Provide the [x, y] coordinate of the cell's center where the given text is located.  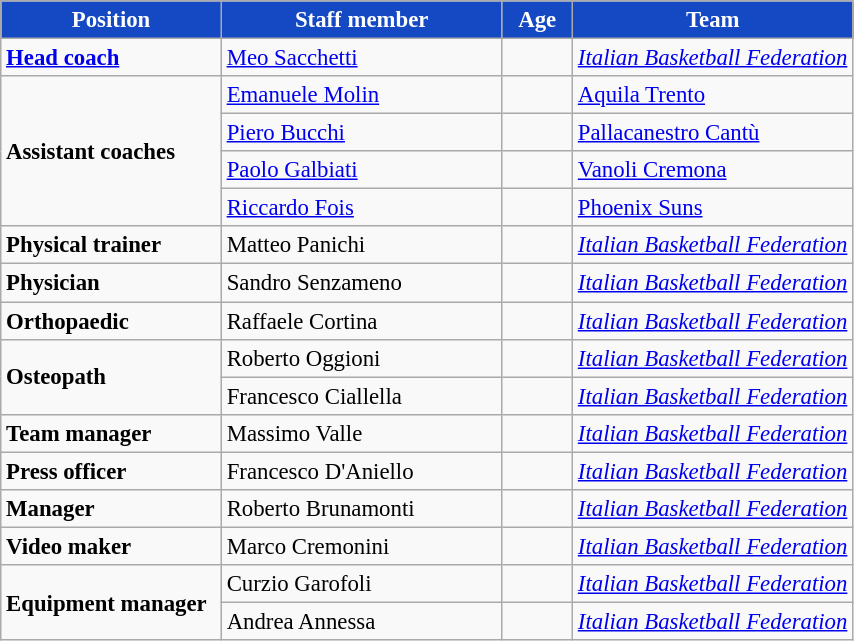
Head coach [112, 58]
Press officer [112, 471]
Manager [112, 509]
Francesco Ciallella [362, 396]
Riccardo Fois [362, 208]
Pallacanestro Cantù [714, 133]
Massimo Valle [362, 433]
Assistant coaches [112, 151]
Emanuele Molin [362, 95]
Roberto Brunamonti [362, 509]
Orthopaedic [112, 321]
Paolo Galbiati [362, 170]
Meo Sacchetti [362, 58]
Physician [112, 283]
Staff member [362, 20]
Francesco D'Aniello [362, 471]
Phoenix Suns [714, 208]
Andrea Annessa [362, 621]
Position [112, 20]
Age [538, 20]
Equipment manager [112, 602]
Physical trainer [112, 245]
Video maker [112, 546]
Team manager [112, 433]
Aquila Trento [714, 95]
Curzio Garofoli [362, 584]
Roberto Oggioni [362, 358]
Osteopath [112, 376]
Vanoli Cremona [714, 170]
Sandro Senzameno [362, 283]
Marco Cremonini [362, 546]
Team [714, 20]
Piero Bucchi [362, 133]
Matteo Panichi [362, 245]
Raffaele Cortina [362, 321]
